Locate the cell with the specified text and output its (x, y) center coordinate. 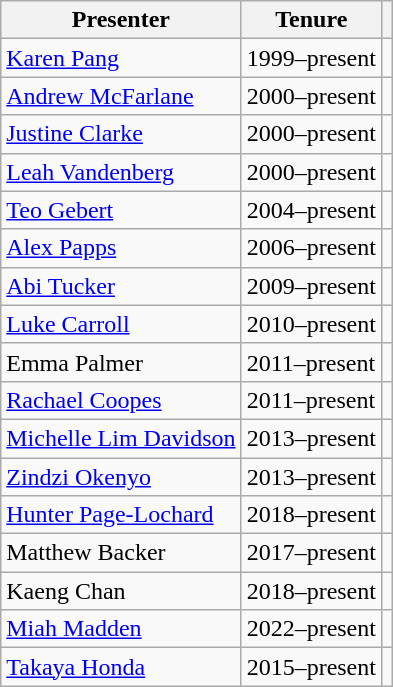
Abi Tucker (121, 286)
Andrew McFarlane (121, 96)
2004–present (311, 210)
Hunter Page-Lochard (121, 515)
Luke Carroll (121, 324)
2010–present (311, 324)
Matthew Backer (121, 553)
Teo Gebert (121, 210)
1999–present (311, 58)
Tenure (311, 20)
Michelle Lim Davidson (121, 438)
Emma Palmer (121, 362)
2015–present (311, 667)
2009–present (311, 286)
2022–present (311, 629)
Takaya Honda (121, 667)
Presenter (121, 20)
Justine Clarke (121, 134)
2006–present (311, 248)
Miah Madden (121, 629)
Kaeng Chan (121, 591)
Karen Pang (121, 58)
Zindzi Okenyo (121, 477)
Leah Vandenberg (121, 172)
Rachael Coopes (121, 400)
Alex Papps (121, 248)
2017–present (311, 553)
